Locate the cell with the specified text and output its (x, y) center coordinate. 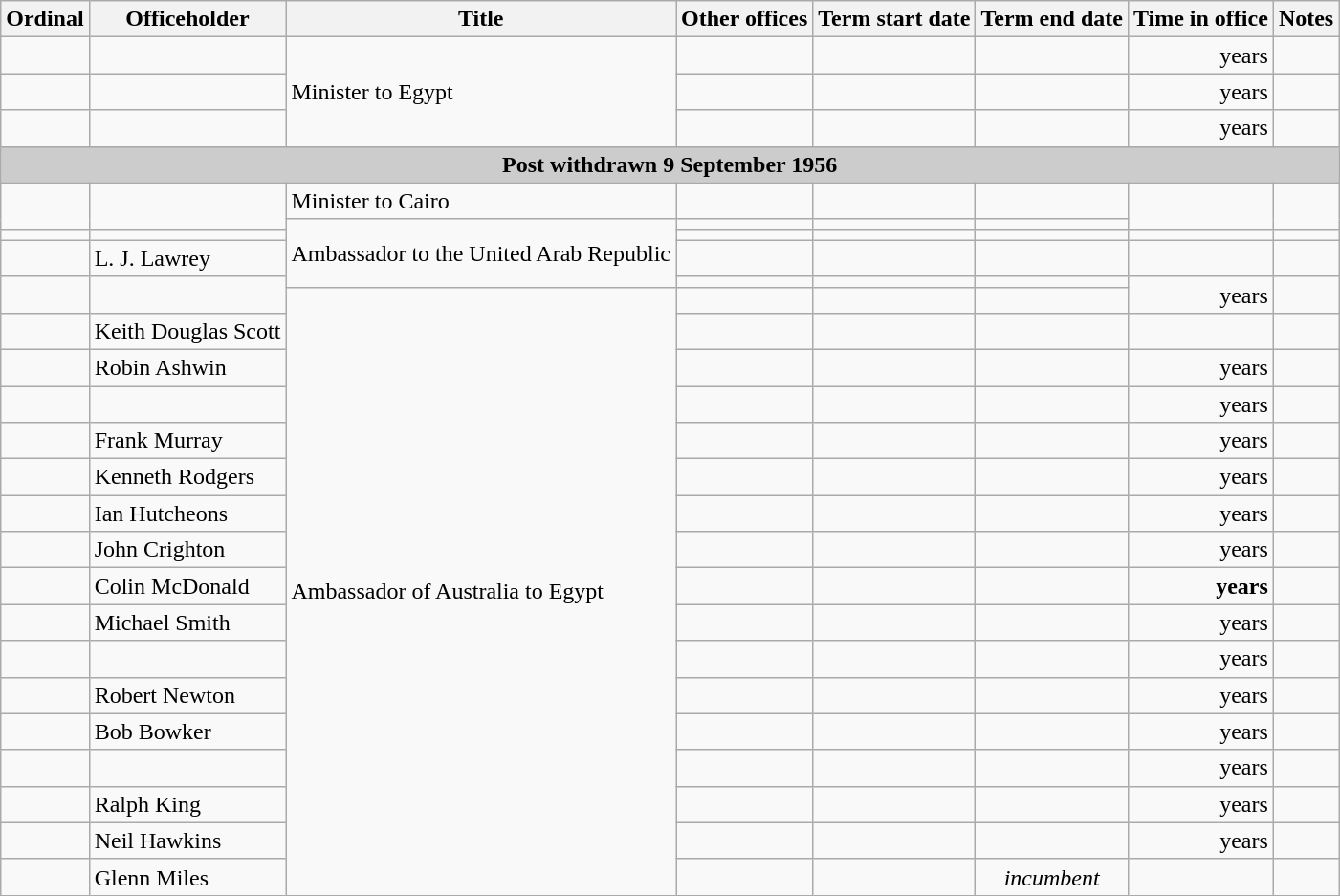
Ordinal (45, 19)
Ambassador of Australia to Egypt (481, 591)
Minister to Egypt (481, 92)
Kenneth Rodgers (187, 477)
Robin Ashwin (187, 367)
Glenn Miles (187, 877)
Keith Douglas Scott (187, 331)
Title (481, 19)
Michael Smith (187, 623)
Officeholder (187, 19)
John Crighton (187, 550)
Other offices (744, 19)
Minister to Cairo (481, 201)
L. J. Lawrey (187, 258)
incumbent (1052, 877)
Notes (1306, 19)
Post withdrawn 9 September 1956 (670, 164)
Ralph King (187, 804)
Ambassador to the United Arab Republic (481, 252)
Term end date (1052, 19)
Ian Hutcheons (187, 514)
Bob Bowker (187, 732)
Neil Hawkins (187, 841)
Robert Newton (187, 695)
Term start date (894, 19)
Frank Murray (187, 441)
Colin McDonald (187, 586)
Time in office (1200, 19)
